Pinpoint the cell where the given text exists, returning its [x, y] midpoint coordinate. 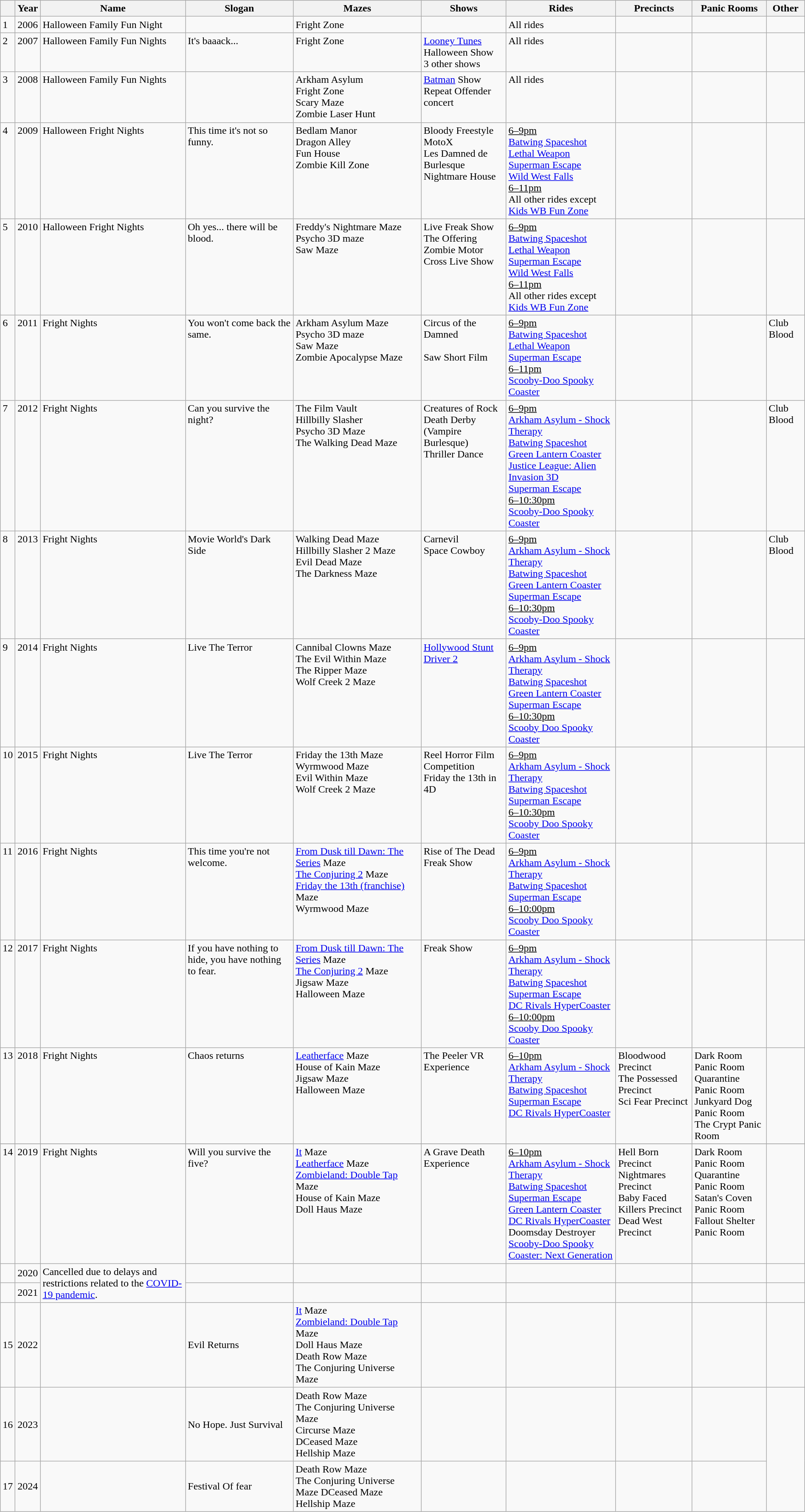
Leatherface Maze House of Kain Maze Jigsaw Maze Halloween Maze [357, 1096]
2012 [28, 465]
2020 [28, 1273]
Hollywood Stunt Driver 2 [464, 693]
Can you survive the night? [239, 465]
Hell Born PrecinctNightmares PrecinctBaby Faced Killers PrecinctDead West Precinct [654, 1204]
6–9pmArkham Asylum - Shock TherapyBatwing SpaceshotSuperman Escape6–10:30pmScooby Doo Spooky Coaster [561, 795]
16 [8, 1425]
Live Freak ShowThe OfferingZombie Motor Cross Live Show [464, 267]
1 [8, 25]
2021 [28, 1293]
2010 [28, 267]
A Grave Death Experience [464, 1204]
Death Row MazeThe Conjuring Universe Maze DCeased Maze Hellship Maze [357, 1487]
5 [8, 267]
Precincts [654, 8]
2015 [28, 795]
9 [8, 693]
Dark Room Panic RoomQuarantine Panic RoomSatan's Coven Panic RoomFallout Shelter Panic Room [729, 1204]
15 [8, 1345]
Mazes [357, 8]
6–9pmBatwing SpaceshotLethal WeaponSuperman Escape6–11pmScooby-Doo Spooky Coaster [561, 358]
The Film VaultHillbilly SlasherPsycho 3D MazeThe Walking Dead Maze [357, 465]
Oh yes... there will be blood. [239, 267]
Arkham Asylum MazePsycho 3D mazeSaw MazeZombie Apocalypse Maze [357, 358]
2017 [28, 993]
Death Row Maze The Conjuring Universe Maze Circurse Maze DCeased Maze Hellship Maze [357, 1425]
CarnevilSpace Cowboy [464, 585]
Evil Returns [239, 1345]
2023 [28, 1425]
Other [785, 8]
Festival Of fear [239, 1487]
2006 [28, 25]
14 [8, 1204]
2007 [28, 52]
Freak Show [464, 993]
Friday the 13th MazeWyrmwood MazeEvil Within MazeWolf Creek 2 Maze [357, 795]
Halloween Family Fun Night [113, 25]
Panic Rooms [729, 8]
6–10pmArkham Asylum - Shock TherapyBatwing SpaceshotSuperman EscapeDC Rivals HyperCoaster [561, 1096]
2008 [28, 97]
Freddy's Nightmare MazePsycho 3D mazeSaw Maze [357, 267]
Shows [464, 8]
It Maze Leatherface Maze Zombieland: Double Tap Maze House of Kain Maze Doll Haus Maze [357, 1204]
2011 [28, 358]
6–9pmArkham Asylum - Shock TherapyBatwing SpaceshotGreen Lantern CoasterSuperman Escape6–10:30pmScooby-Doo Spooky Coaster [561, 585]
2018 [28, 1096]
Will you survive the five? [239, 1204]
10 [8, 795]
Batman ShowRepeat Offender concert [464, 97]
6 [8, 358]
Reel Horror Film CompetitionFriday the 13th in 4D [464, 795]
8 [8, 585]
You won't come back the same. [239, 358]
Bloody Freestyle MotoXLes Damned de BurlesqueNightmare House [464, 171]
Arkham AsylumFright ZoneScary MazeZombie Laser Hunt [357, 97]
13 [8, 1096]
Bloodwood PrecinctThe Possessed PrecinctSci Fear Precinct [654, 1096]
From Dusk till Dawn: The Series MazeThe Conjuring 2 Maze Friday the 13th (franchise) Maze Wyrmwood Maze [357, 891]
This time you're not welcome. [239, 891]
Bedlam ManorDragon AlleyFun HouseZombie Kill Zone [357, 171]
If you have nothing to hide, you have nothing to fear. [239, 993]
2024 [28, 1487]
2022 [28, 1345]
11 [8, 891]
It Maze Zombieland: Double Tap Maze Doll Haus Maze Death Row Maze The Conjuring Universe Maze [357, 1345]
Slogan [239, 8]
Creatures of RockDeath Derby (Vampire Burlesque)Thriller Dance [464, 465]
The Peeler VR Experience [464, 1096]
Dark Room Panic RoomQuarantine Panic RoomJunkyard Dog Panic RoomThe Crypt Panic Room [729, 1096]
12 [8, 993]
2 [8, 52]
Movie World's Dark Side [239, 585]
From Dusk till Dawn: The Series MazeThe Conjuring 2 MazeJigsaw Maze Halloween Maze [357, 993]
No Hope. Just Survival [239, 1425]
Walking Dead MazeHillbilly Slasher 2 MazeEvil Dead MazeThe Darkness Maze [357, 585]
Circus of the DamnedSaw Short Film [464, 358]
6–9pmArkham Asylum - Shock TherapyBatwing SpaceshotGreen Lantern CoasterSuperman Escape6–10:30pmScooby Doo Spooky Coaster [561, 693]
3 [8, 97]
Looney Tunes Halloween Show3 other shows [464, 52]
Rise of The DeadFreak Show [464, 891]
2019 [28, 1204]
Cancelled due to delays and restrictions related to the COVID-19 pandemic. [113, 1283]
Name [113, 8]
Chaos returns [239, 1096]
7 [8, 465]
17 [8, 1487]
6–9pmArkham Asylum - Shock TherapyBatwing SpaceshotSuperman Escape6–10:00pmScooby Doo Spooky Coaster [561, 891]
Rides [561, 8]
2014 [28, 693]
Cannibal Clowns MazeThe Evil Within MazeThe Ripper MazeWolf Creek 2 Maze [357, 693]
2013 [28, 585]
6–9pmArkham Asylum - Shock TherapyBatwing SpaceshotSuperman EscapeDC Rivals HyperCoaster6–10:00pmScooby Doo Spooky Coaster [561, 993]
4 [8, 171]
Year [28, 8]
2009 [28, 171]
2016 [28, 891]
This time it's not so funny. [239, 171]
It's baaack... [239, 52]
